Locate the cell with the specified text and output its [x, y] center coordinate. 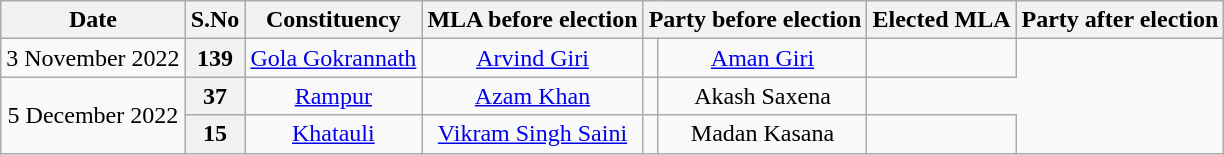
Party after election [1120, 20]
Khatauli [334, 134]
Gola Gokrannath [334, 58]
Madan Kasana [762, 134]
5 December 2022 [93, 115]
S.No [215, 20]
Aman Giri [762, 58]
Arvind Giri [532, 58]
Constituency [334, 20]
37 [215, 96]
Azam Khan [532, 96]
Elected MLA [942, 20]
Date [93, 20]
3 November 2022 [93, 58]
Akash Saxena [762, 96]
Vikram Singh Saini [532, 134]
Rampur [334, 96]
Party before election [755, 20]
139 [215, 58]
MLA before election [532, 20]
15 [215, 134]
